Locate the cell with the specified text and output its [X, Y] center coordinate. 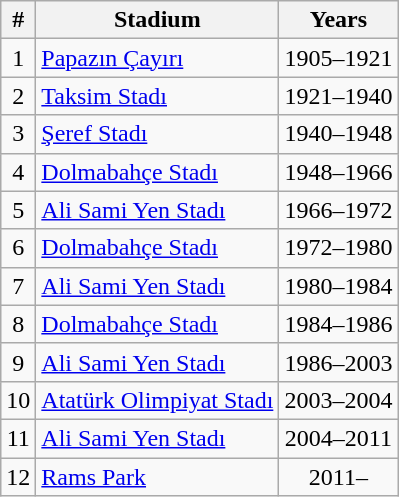
12 [18, 477]
Rams Park [158, 477]
4 [18, 172]
1972–1980 [338, 248]
1948–1966 [338, 172]
10 [18, 400]
2003–2004 [338, 400]
1986–2003 [338, 362]
5 [18, 210]
6 [18, 248]
Stadium [158, 20]
7 [18, 286]
1921–1940 [338, 96]
# [18, 20]
Taksim Stadı [158, 96]
1984–1986 [338, 324]
2004–2011 [338, 438]
1980–1984 [338, 286]
Years [338, 20]
1940–1948 [338, 134]
9 [18, 362]
8 [18, 324]
11 [18, 438]
1905–1921 [338, 58]
Şeref Stadı [158, 134]
1966–1972 [338, 210]
2 [18, 96]
3 [18, 134]
2011– [338, 477]
Papazın Çayırı [158, 58]
Atatürk Olimpiyat Stadı [158, 400]
1 [18, 58]
